Search for the cell housing the specified text and yield its (x, y) center coordinate. 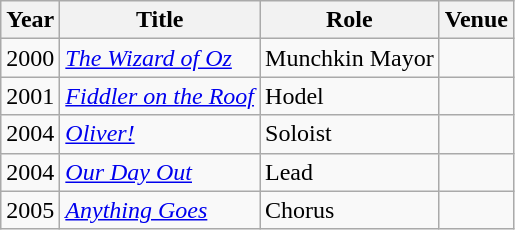
Lead (350, 172)
Hodel (350, 96)
Venue (476, 20)
Role (350, 20)
The Wizard of Oz (160, 58)
Our Day Out (160, 172)
Munchkin Mayor (350, 58)
2005 (30, 210)
2001 (30, 96)
Title (160, 20)
Soloist (350, 134)
Oliver! (160, 134)
Chorus (350, 210)
Fiddler on the Roof (160, 96)
2000 (30, 58)
Anything Goes (160, 210)
Year (30, 20)
